Detect which cell encompasses the target text, then output its [X, Y] center coordinate. 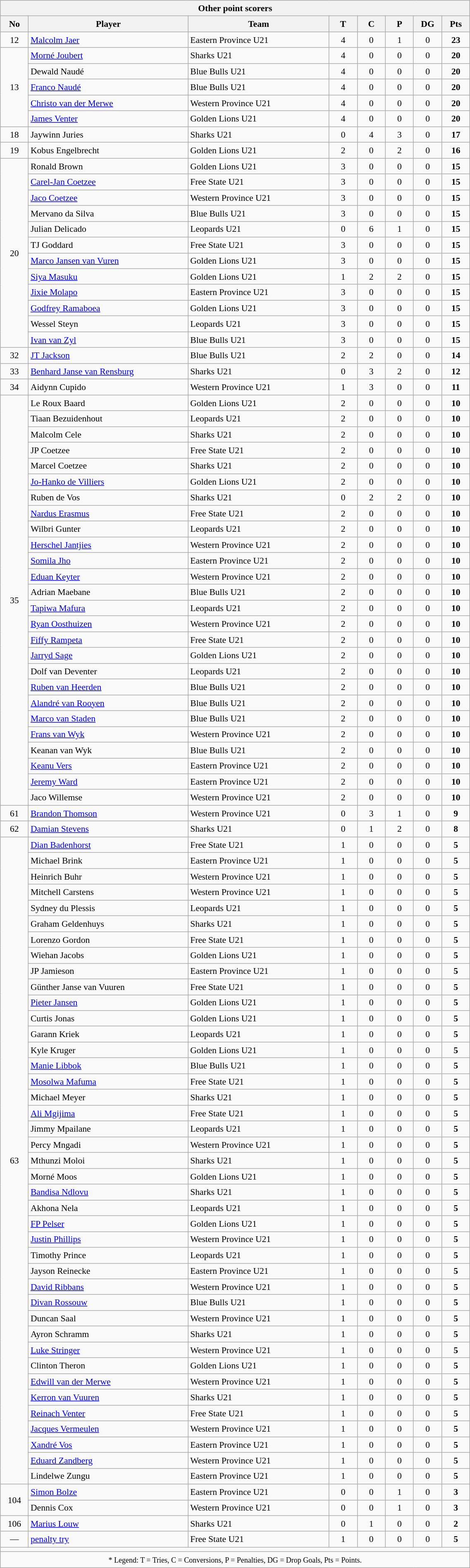
JP Coetzee [108, 450]
Herschel Jantjies [108, 545]
No [14, 24]
Ryan Oosthuizen [108, 624]
Dennis Cox [108, 1508]
13 [14, 88]
Le Roux Baard [108, 403]
DG [427, 24]
Mosolwa Mafuma [108, 1082]
Jeremy Ward [108, 782]
Wessel Steyn [108, 324]
Jayson Reinecke [108, 1271]
Malcolm Cele [108, 435]
Franco Naudé [108, 87]
Mitchell Carstens [108, 892]
penalty try [108, 1539]
17 [456, 135]
Jo-Hanko de Villiers [108, 482]
Ruben de Vos [108, 497]
JT Jackson [108, 356]
Alandré van Rooyen [108, 703]
Curtis Jonas [108, 1018]
Christo van der Merwe [108, 103]
TJ Goddard [108, 245]
19 [14, 150]
Julian Delicado [108, 229]
Ivan van Zyl [108, 340]
Graham Geldenhuys [108, 924]
8 [456, 829]
104 [14, 1500]
Luke Stringer [108, 1350]
* Legend: T = Tries, C = Conversions, P = Penalties, DG = Drop Goals, Pts = Points. [235, 1560]
P [399, 24]
Other point scorers [235, 8]
Damian Stevens [108, 829]
62 [14, 829]
Kobus Engelbrecht [108, 150]
Benhard Janse van Rensburg [108, 371]
Eduard Zandberg [108, 1461]
Wilbri Gunter [108, 529]
Marius Louw [108, 1524]
Morné Joubert [108, 56]
Godfrey Ramaboea [108, 308]
— [14, 1539]
23 [456, 40]
Keanan van Wyk [108, 750]
Mervano da Silva [108, 214]
Günther Janse van Vuuren [108, 987]
Jixie Molapo [108, 293]
Adrian Maebane [108, 592]
Keanu Vers [108, 766]
Kerron van Vuuren [108, 1397]
Marco van Staden [108, 719]
Percy Mngadi [108, 1145]
Reinach Venter [108, 1413]
Ruben van Heerden [108, 687]
Edwill van der Merwe [108, 1382]
Pts [456, 24]
Duncan Saal [108, 1318]
33 [14, 371]
Tapiwa Mafura [108, 608]
Siya Masuku [108, 277]
Tiaan Bezuidenhout [108, 419]
16 [456, 150]
Divan Rossouw [108, 1303]
Team [259, 24]
Dian Badenhorst [108, 845]
Jimmy Mpailane [108, 1129]
Garann Kriek [108, 1034]
Manie Libbok [108, 1066]
Carel-Jan Coetzee [108, 182]
Kyle Kruger [108, 1050]
Player [108, 24]
Michael Meyer [108, 1097]
Nardus Erasmus [108, 514]
Ayron Schramm [108, 1334]
Akhona Nela [108, 1208]
Jaco Willemse [108, 797]
18 [14, 135]
Jaywinn Juries [108, 135]
Ronald Brown [108, 166]
63 [14, 1161]
Pieter Jansen [108, 1003]
Xandré Vos [108, 1445]
9 [456, 814]
Mthunzi Moloi [108, 1161]
Timothy Prince [108, 1255]
Ali Mgijima [108, 1113]
Marco Jansen van Vuren [108, 261]
Marcel Coetzee [108, 466]
Heinrich Buhr [108, 876]
14 [456, 356]
11 [456, 387]
Dolf van Deventer [108, 671]
Michael Brink [108, 861]
T [343, 24]
Bandisa Ndlovu [108, 1192]
Eduan Keyter [108, 576]
David Ribbans [108, 1287]
Sydney du Plessis [108, 908]
FP Pelser [108, 1224]
Simon Bolze [108, 1492]
Fiffy Rampeta [108, 640]
Jarryd Sage [108, 655]
JP Jamieson [108, 971]
Lorenzo Gordon [108, 940]
106 [14, 1524]
Jacques Vermeulen [108, 1429]
Brandon Thomson [108, 814]
Dewald Naudé [108, 71]
James Venter [108, 119]
Justin Phillips [108, 1240]
Malcolm Jaer [108, 40]
C [371, 24]
34 [14, 387]
Aidynn Cupido [108, 387]
61 [14, 814]
Somila Jho [108, 561]
Lindelwe Zungu [108, 1476]
Wiehan Jacobs [108, 955]
Morné Moos [108, 1176]
6 [371, 229]
35 [14, 600]
Frans van Wyk [108, 734]
Clinton Theron [108, 1366]
Jaco Coetzee [108, 198]
32 [14, 356]
